Output the [x, y] coordinate of the center of the cell containing the given text.  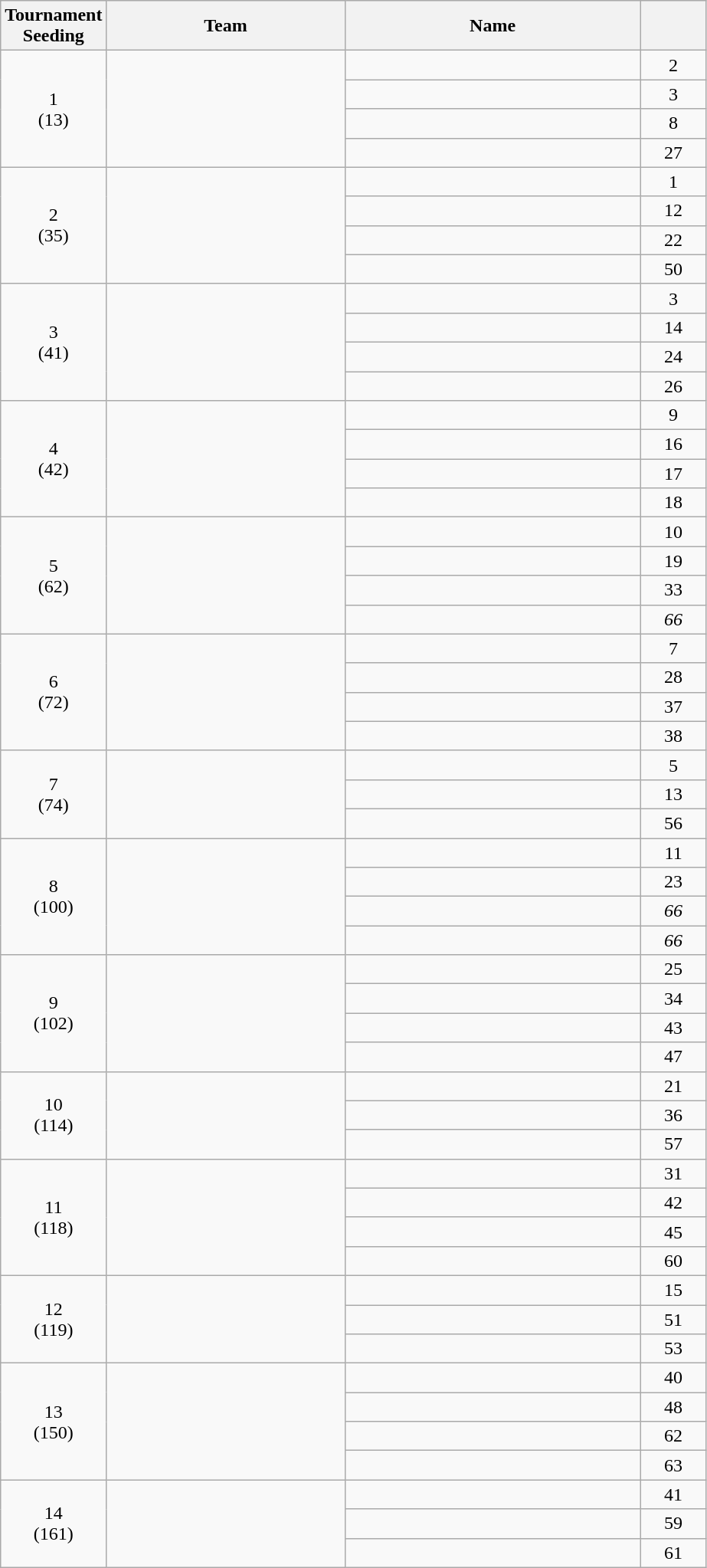
51 [673, 1319]
Tournament Seeding [54, 26]
6(72) [54, 692]
11(118) [54, 1217]
16 [673, 444]
48 [673, 1407]
53 [673, 1349]
12 [673, 211]
24 [673, 356]
37 [673, 707]
27 [673, 153]
63 [673, 1465]
4(42) [54, 459]
12(119) [54, 1319]
13 [673, 794]
14 [673, 327]
18 [673, 503]
1 [673, 182]
26 [673, 385]
56 [673, 823]
Team [225, 26]
62 [673, 1436]
50 [673, 269]
41 [673, 1494]
7 [673, 648]
3(41) [54, 342]
15 [673, 1290]
17 [673, 474]
42 [673, 1202]
7(74) [54, 794]
13(150) [54, 1422]
43 [673, 1028]
2 [673, 65]
1(13) [54, 109]
31 [673, 1173]
34 [673, 999]
40 [673, 1378]
9 [673, 415]
Name [493, 26]
59 [673, 1524]
22 [673, 240]
36 [673, 1115]
5(62) [54, 576]
45 [673, 1232]
8(100) [54, 897]
33 [673, 590]
8 [673, 123]
19 [673, 561]
57 [673, 1144]
10(114) [54, 1115]
23 [673, 882]
60 [673, 1261]
47 [673, 1057]
28 [673, 677]
10 [673, 532]
9(102) [54, 1013]
21 [673, 1086]
14(161) [54, 1524]
25 [673, 969]
11 [673, 853]
5 [673, 765]
61 [673, 1553]
2(35) [54, 225]
38 [673, 736]
